Scan for the cell matching the given text and deliver its [x, y] coordinate at center. 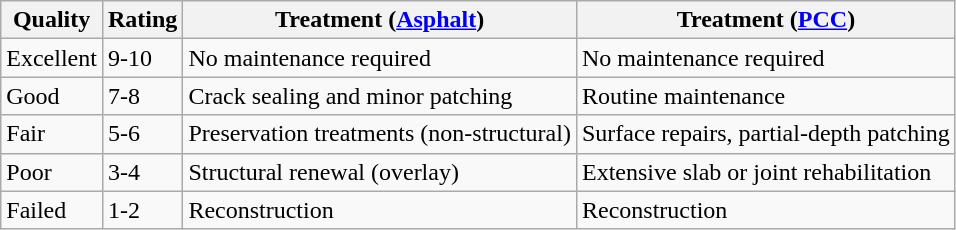
Routine maintenance [766, 96]
Treatment (Asphalt) [380, 20]
Structural renewal (overlay) [380, 172]
Surface repairs, partial-depth patching [766, 134]
Crack sealing and minor patching [380, 96]
Failed [52, 210]
5-6 [142, 134]
Poor [52, 172]
Good [52, 96]
9-10 [142, 58]
Rating [142, 20]
Treatment (PCC) [766, 20]
Excellent [52, 58]
3-4 [142, 172]
Preservation treatments (non-structural) [380, 134]
Fair [52, 134]
Extensive slab or joint rehabilitation [766, 172]
1-2 [142, 210]
7-8 [142, 96]
Quality [52, 20]
